Provide the (X, Y) coordinate of the cell's center where the given text is located.  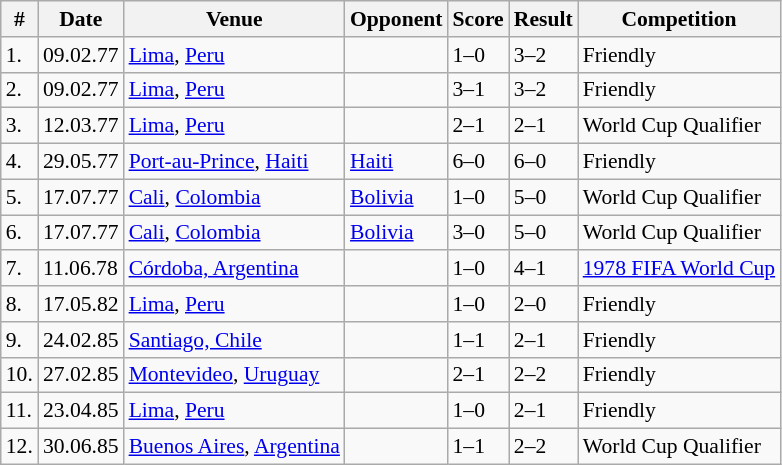
24.02.85 (81, 340)
Competition (679, 19)
12. (20, 447)
4. (20, 162)
# (20, 19)
3–0 (478, 233)
2–0 (544, 304)
3. (20, 126)
Opponent (396, 19)
Score (478, 19)
17.05.82 (81, 304)
30.06.85 (81, 447)
1978 FIFA World Cup (679, 269)
7. (20, 269)
3–1 (478, 90)
Buenos Aires, Argentina (234, 447)
9. (20, 340)
Córdoba, Argentina (234, 269)
27.02.85 (81, 375)
11.06.78 (81, 269)
29.05.77 (81, 162)
11. (20, 411)
23.04.85 (81, 411)
Montevideo, Uruguay (234, 375)
8. (20, 304)
Santiago, Chile (234, 340)
1. (20, 55)
2. (20, 90)
Port-au-Prince, Haiti (234, 162)
10. (20, 375)
Date (81, 19)
Haiti (396, 162)
5. (20, 197)
Venue (234, 19)
Result (544, 19)
4–1 (544, 269)
12.03.77 (81, 126)
6. (20, 233)
